Search for the cell housing the specified text and yield its [x, y] center coordinate. 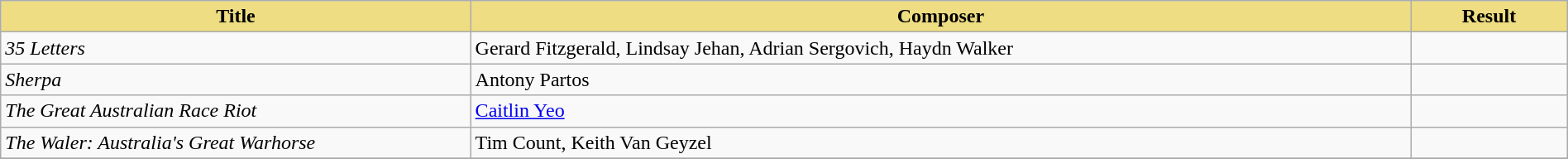
Sherpa [236, 79]
Composer [941, 17]
Antony Partos [941, 79]
Caitlin Yeo [941, 111]
Title [236, 17]
35 Letters [236, 48]
Gerard Fitzgerald, Lindsay Jehan, Adrian Sergovich, Haydn Walker [941, 48]
Tim Count, Keith Van Geyzel [941, 142]
Result [1489, 17]
The Waler: Australia's Great Warhorse [236, 142]
The Great Australian Race Riot [236, 111]
